Scan for the cell matching the given text and deliver its (X, Y) coordinate at center. 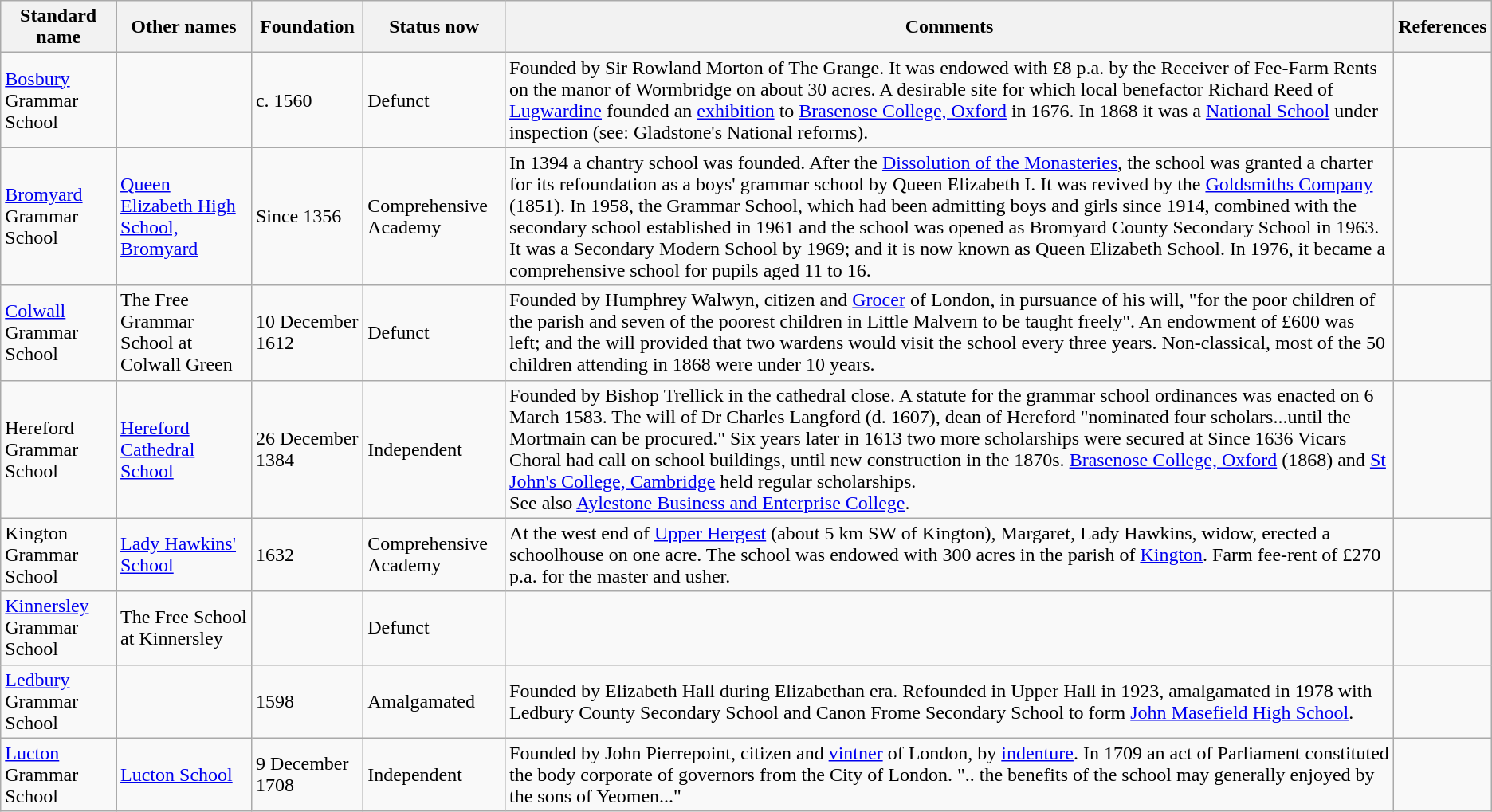
Colwall Grammar School (59, 333)
26 December 1384 (307, 449)
Since 1356 (307, 217)
Foundation (307, 27)
Hereford Grammar School (59, 449)
Comments (950, 27)
10 December 1612 (307, 333)
Other names (184, 27)
1632 (307, 555)
9 December 1708 (307, 775)
Lucton Grammar School (59, 775)
1598 (307, 701)
The Free School at Kinnersley (184, 628)
The Free Grammar School at Colwall Green (184, 333)
Standard name (59, 27)
c. 1560 (307, 100)
Amalgamated (434, 701)
Hereford Cathedral School (184, 449)
Kington Grammar School (59, 555)
Kinnersley Grammar School (59, 628)
Lady Hawkins' School (184, 555)
Bromyard Grammar School (59, 217)
ComprehensiveAcademy (434, 555)
Comprehensive Academy (434, 217)
Bosbury Grammar School (59, 100)
Ledbury Grammar School (59, 701)
References (1443, 27)
Lucton School (184, 775)
Status now (434, 27)
Queen Elizabeth High School, Bromyard (184, 217)
